For the text-containing cell, return its midpoint in (x, y) coordinate format. 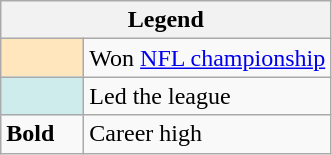
Legend (166, 20)
Won NFL championship (208, 58)
Led the league (208, 96)
Bold (42, 134)
Career high (208, 134)
